Determine the (x, y) coordinate at the center of the cell enclosing the given text.  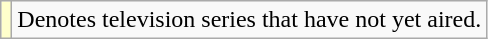
Denotes television series that have not yet aired. (250, 20)
